Provide the [x, y] coordinate of the cell's center where the given text is located.  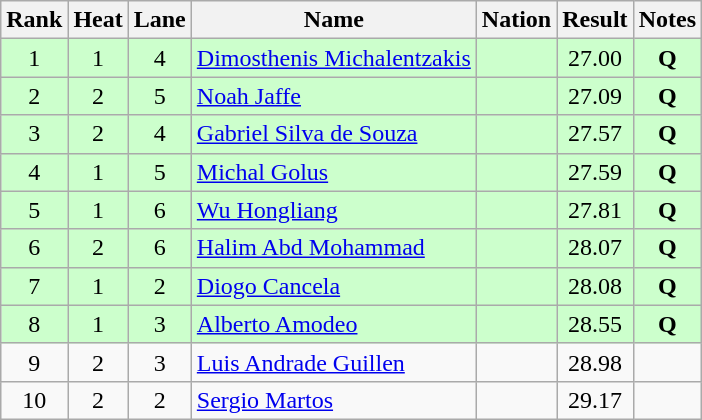
Name [334, 20]
Luis Andrade Guillen [334, 362]
9 [34, 362]
28.08 [595, 286]
Sergio Martos [334, 400]
29.17 [595, 400]
Heat [98, 20]
28.55 [595, 324]
10 [34, 400]
Nation [516, 20]
Michal Golus [334, 172]
Alberto Amodeo [334, 324]
8 [34, 324]
27.81 [595, 210]
Result [595, 20]
7 [34, 286]
Gabriel Silva de Souza [334, 134]
28.07 [595, 248]
Notes [667, 20]
Dimosthenis Michalentzakis [334, 58]
Lane [160, 20]
Noah Jaffe [334, 96]
Halim Abd Mohammad [334, 248]
27.57 [595, 134]
27.09 [595, 96]
27.00 [595, 58]
28.98 [595, 362]
Wu Hongliang [334, 210]
Diogo Cancela [334, 286]
Rank [34, 20]
27.59 [595, 172]
